Find where the given text appears and provide that cell's center as [X, Y] coordinate. 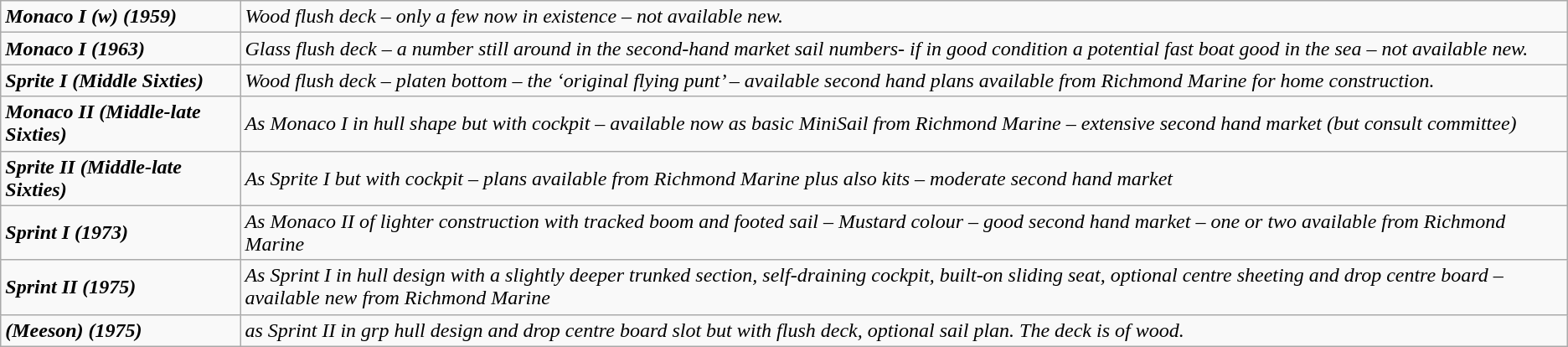
Monaco I (w) (1959) [121, 17]
Monaco I (1963) [121, 49]
As Sprite I but with cockpit – plans available from Richmond Marine plus also kits – moderate second hand market [904, 178]
as Sprint II in grp hull design and drop centre board slot but with flush deck, optional sail plan. The deck is of wood. [904, 330]
Sprint I (1973) [121, 233]
Sprite I (Middle Sixties) [121, 80]
Monaco II (Middle-late Sixties) [121, 124]
Wood flush deck – platen bottom – the ‘original flying punt’ – available second hand plans available from Richmond Marine for home construction. [904, 80]
Sprint II (1975) [121, 287]
Wood flush deck – only a few now in existence – not available new. [904, 17]
(Meeson) (1975) [121, 330]
Sprite II (Middle-late Sixties) [121, 178]
